Identify which cell holds the provided text, then report its (X, Y) central coordinate. 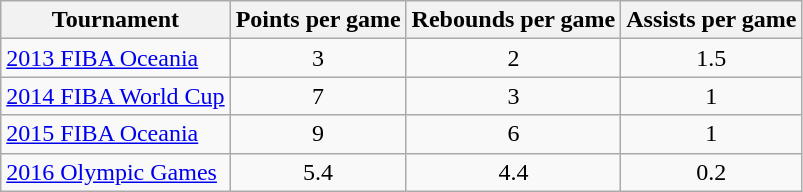
Rebounds per game (514, 20)
2016 Olympic Games (116, 172)
4.4 (514, 172)
Points per game (318, 20)
2015 FIBA Oceania (116, 134)
9 (318, 134)
7 (318, 96)
Tournament (116, 20)
6 (514, 134)
1.5 (712, 58)
0.2 (712, 172)
2 (514, 58)
5.4 (318, 172)
2013 FIBA Oceania (116, 58)
2014 FIBA World Cup (116, 96)
Assists per game (712, 20)
